Identify which cell holds the provided text, then report its (X, Y) central coordinate. 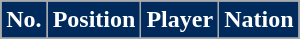
Nation (259, 20)
Position (94, 20)
Player (180, 20)
No. (24, 20)
